Pinpoint the cell where the given text exists, returning its [x, y] midpoint coordinate. 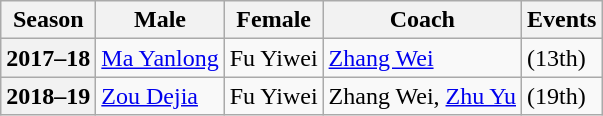
Zou Dejia [160, 96]
2017–18 [48, 58]
(19th) [562, 96]
Female [274, 20]
Season [48, 20]
(13th) [562, 58]
Zhang Wei, Zhu Yu [422, 96]
Ma Yanlong [160, 58]
2018–19 [48, 96]
Male [160, 20]
Zhang Wei [422, 58]
Coach [422, 20]
Events [562, 20]
